Return (x, y) of the center of cell containing provided text 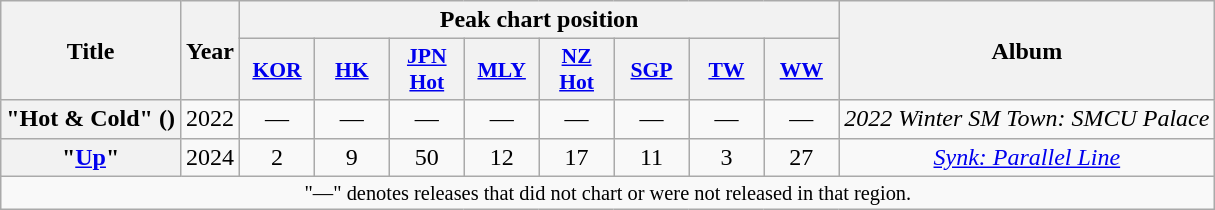
17 (576, 157)
TW (726, 70)
2024 (210, 157)
Year (210, 50)
"Hot & Cold" () (91, 119)
Title (91, 50)
HK (352, 70)
"Up" (91, 157)
2 (278, 157)
Peak chart position (540, 20)
Synk: Parallel Line (1027, 157)
11 (652, 157)
SGP (652, 70)
2022 (210, 119)
KOR (278, 70)
Album (1027, 50)
WW (802, 70)
MLY (502, 70)
12 (502, 157)
9 (352, 157)
"—" denotes releases that did not chart or were not released in that region. (608, 193)
2022 Winter SM Town: SMCU Palace (1027, 119)
50 (426, 157)
JPNHot (426, 70)
27 (802, 157)
3 (726, 157)
NZHot (576, 70)
